Find where the given text appears and provide that cell's center as (x, y) coordinate. 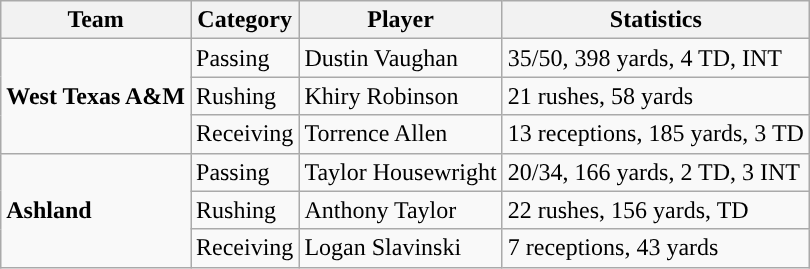
13 receptions, 185 yards, 3 TD (656, 134)
Player (400, 20)
Torrence Allen (400, 134)
Team (96, 20)
Khiry Robinson (400, 96)
Anthony Taylor (400, 210)
22 rushes, 156 yards, TD (656, 210)
21 rushes, 58 yards (656, 96)
Taylor Housewright (400, 172)
7 receptions, 43 yards (656, 248)
Category (244, 20)
Dustin Vaughan (400, 58)
Ashland (96, 210)
West Texas A&M (96, 96)
Logan Slavinski (400, 248)
Statistics (656, 20)
35/50, 398 yards, 4 TD, INT (656, 58)
20/34, 166 yards, 2 TD, 3 INT (656, 172)
